Capture the cell that displays the provided text and extract its (X, Y) central coordinate. 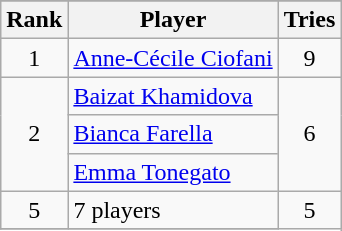
Player (173, 20)
Tries (310, 20)
Baizat Khamidova (173, 96)
2 (34, 134)
9 (310, 58)
Rank (34, 20)
1 (34, 58)
Emma Tonegato (173, 172)
7 players (173, 210)
Bianca Farella (173, 134)
6 (310, 134)
Anne-Cécile Ciofani (173, 58)
